Search for the cell housing the specified text and yield its (x, y) center coordinate. 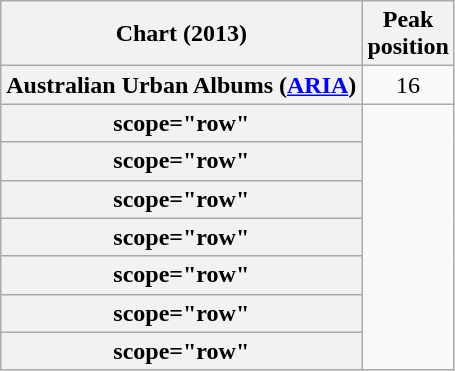
16 (408, 85)
Peakposition (408, 34)
Australian Urban Albums (ARIA) (182, 85)
Chart (2013) (182, 34)
